Capture the cell that displays the provided text and extract its [x, y] central coordinate. 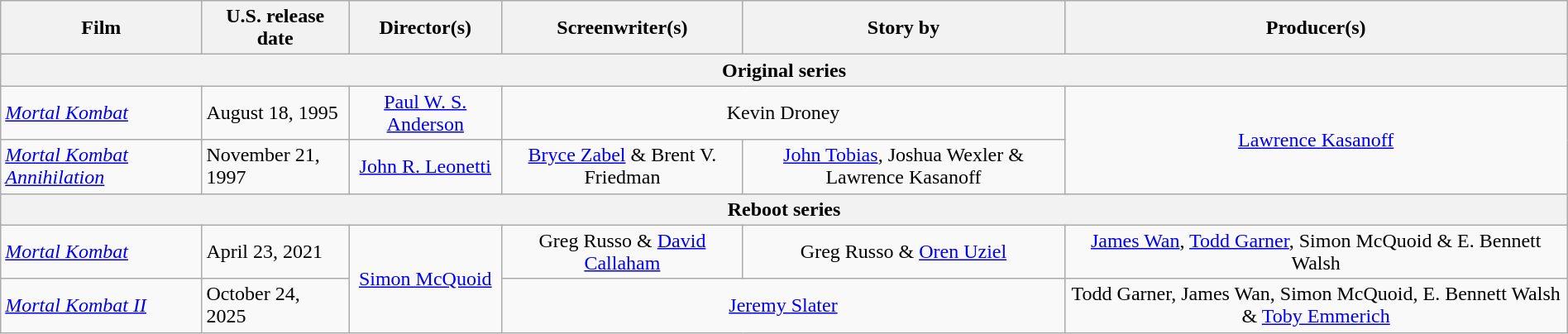
James Wan, Todd Garner, Simon McQuoid & E. Bennett Walsh [1316, 251]
Lawrence Kasanoff [1316, 140]
Producer(s) [1316, 28]
Story by [903, 28]
John R. Leonetti [425, 167]
Reboot series [784, 209]
Greg Russo & David Callaham [622, 251]
Mortal Kombat Annihilation [101, 167]
Simon McQuoid [425, 279]
Jeremy Slater [783, 306]
Greg Russo & Oren Uziel [903, 251]
April 23, 2021 [275, 251]
Bryce Zabel & Brent V. Friedman [622, 167]
John Tobias, Joshua Wexler & Lawrence Kasanoff [903, 167]
Director(s) [425, 28]
Kevin Droney [783, 112]
August 18, 1995 [275, 112]
U.S. release date [275, 28]
Paul W. S. Anderson [425, 112]
Todd Garner, James Wan, Simon McQuoid, E. Bennett Walsh & Toby Emmerich [1316, 306]
Film [101, 28]
Screenwriter(s) [622, 28]
Mortal Kombat II [101, 306]
October 24, 2025 [275, 306]
November 21, 1997 [275, 167]
Original series [784, 70]
